Locate the cell with the specified text and output its [X, Y] center coordinate. 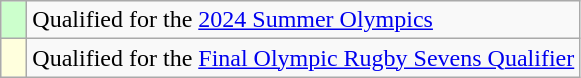
Qualified for the 2024 Summer Olympics [304, 20]
Qualified for the Final Olympic Rugby Sevens Qualifier [304, 58]
